Identify which cell holds the provided text, then report its (x, y) central coordinate. 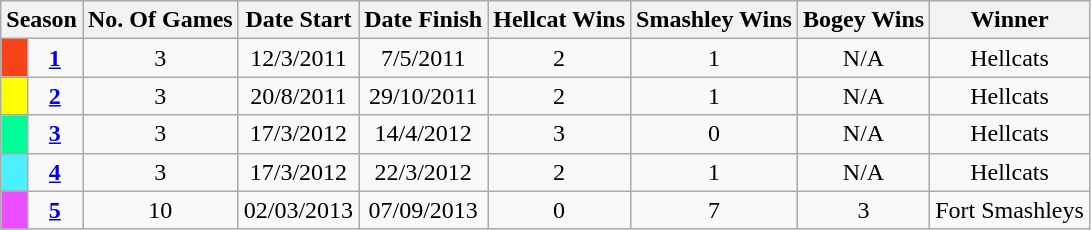
10 (160, 210)
Hellcat Wins (560, 20)
Fort Smashleys (1010, 210)
02/03/2013 (298, 210)
Season (42, 20)
12/3/2011 (298, 58)
5 (54, 210)
Winner (1010, 20)
7/5/2011 (424, 58)
No. Of Games (160, 20)
Smashley Wins (714, 20)
Date Start (298, 20)
14/4/2012 (424, 134)
4 (54, 172)
22/3/2012 (424, 172)
07/09/2013 (424, 210)
Bogey Wins (863, 20)
Date Finish (424, 20)
20/8/2011 (298, 96)
7 (714, 210)
29/10/2011 (424, 96)
